Identify which cell holds the provided text, then report its [x, y] central coordinate. 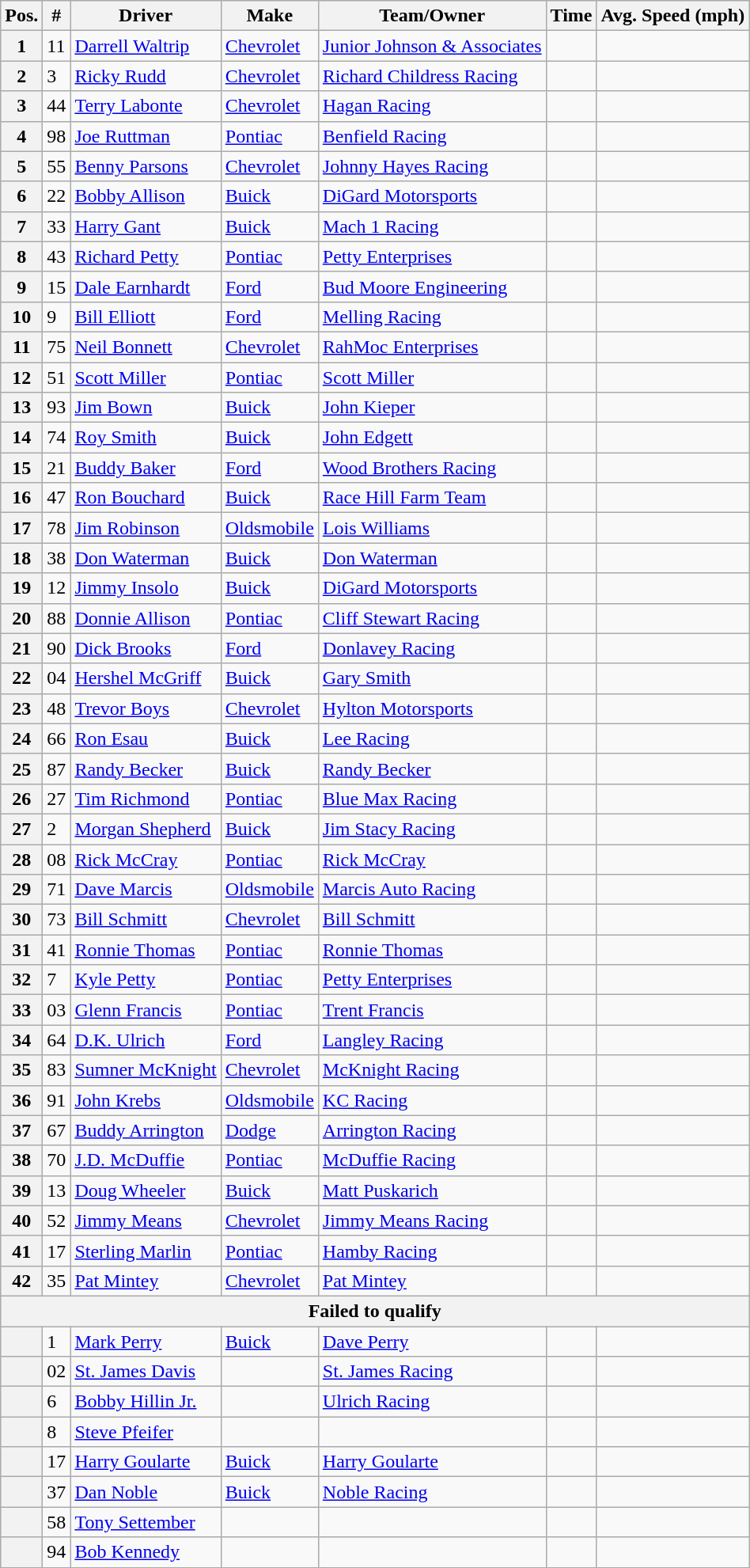
Joe Ruttman [146, 136]
Marcis Auto Racing [432, 890]
Trevor Boys [146, 708]
Lee Racing [432, 738]
Ron Esau [146, 738]
Ron Bouchard [146, 498]
08 [57, 859]
Sumner McKnight [146, 1070]
Ulrich Racing [432, 1402]
66 [57, 738]
Wood Brothers Racing [432, 468]
McDuffie Racing [432, 1160]
30 [22, 920]
29 [22, 890]
20 [22, 618]
Sterling Marlin [146, 1251]
Hershel McGriff [146, 678]
Kyle Petty [146, 980]
40 [22, 1221]
John Krebs [146, 1100]
St. James Davis [146, 1372]
John Kieper [432, 408]
Hylton Motorsports [432, 708]
24 [22, 738]
74 [57, 438]
14 [22, 438]
Dan Noble [146, 1492]
Dale Earnhardt [146, 287]
Jimmy Insolo [146, 588]
36 [22, 1100]
55 [57, 166]
70 [57, 1160]
94 [57, 1552]
Junior Johnson & Associates [432, 46]
51 [57, 378]
Mach 1 Racing [432, 226]
Failed to qualify [375, 1311]
Time [571, 16]
26 [22, 799]
Cliff Stewart Racing [432, 618]
Bob Kennedy [146, 1552]
04 [57, 678]
Bobby Hillin Jr. [146, 1402]
39 [22, 1190]
83 [57, 1070]
10 [22, 317]
98 [57, 136]
Neil Bonnett [146, 347]
Johnny Hayes Racing [432, 166]
32 [22, 980]
44 [57, 106]
Ricky Rudd [146, 76]
Bill Elliott [146, 317]
Dave Marcis [146, 890]
Richard Petty [146, 256]
Hagan Racing [432, 106]
25 [22, 769]
Terry Labonte [146, 106]
52 [57, 1221]
75 [57, 347]
4 [22, 136]
Harry Gant [146, 226]
28 [22, 859]
Driver [146, 16]
Team/Owner [432, 16]
Matt Puskarich [432, 1190]
71 [57, 890]
Donlavey Racing [432, 648]
St. James Racing [432, 1372]
D.K. Ulrich [146, 1040]
John Edgett [432, 438]
48 [57, 708]
Gary Smith [432, 678]
88 [57, 618]
Jimmy Means Racing [432, 1221]
Benny Parsons [146, 166]
Darrell Waltrip [146, 46]
RahMoc Enterprises [432, 347]
03 [57, 1010]
34 [22, 1040]
Bobby Allison [146, 196]
19 [22, 588]
Lois Williams [432, 528]
93 [57, 408]
02 [57, 1372]
47 [57, 498]
Bud Moore Engineering [432, 287]
Tim Richmond [146, 799]
87 [57, 769]
73 [57, 920]
Buddy Baker [146, 468]
91 [57, 1100]
31 [22, 950]
Glenn Francis [146, 1010]
Morgan Shepherd [146, 829]
58 [57, 1522]
Donnie Allison [146, 618]
Jim Bown [146, 408]
J.D. McDuffie [146, 1160]
Dave Perry [432, 1342]
Richard Childress Racing [432, 76]
Langley Racing [432, 1040]
Hamby Racing [432, 1251]
Roy Smith [146, 438]
Dodge [269, 1130]
Noble Racing [432, 1492]
Buddy Arrington [146, 1130]
Mark Perry [146, 1342]
Steve Pfeifer [146, 1432]
Race Hill Farm Team [432, 498]
23 [22, 708]
5 [22, 166]
McKnight Racing [432, 1070]
Avg. Speed (mph) [672, 16]
43 [57, 256]
64 [57, 1040]
Benfield Racing [432, 136]
16 [22, 498]
Doug Wheeler [146, 1190]
18 [22, 558]
78 [57, 528]
Dick Brooks [146, 648]
Jimmy Means [146, 1221]
Arrington Racing [432, 1130]
67 [57, 1130]
Jim Stacy Racing [432, 829]
# [57, 16]
Jim Robinson [146, 528]
Make [269, 16]
KC Racing [432, 1100]
Pos. [22, 16]
Tony Settember [146, 1522]
42 [22, 1281]
Trent Francis [432, 1010]
Melling Racing [432, 317]
90 [57, 648]
Blue Max Racing [432, 799]
